For the text-containing cell, return its midpoint in [X, Y] coordinate format. 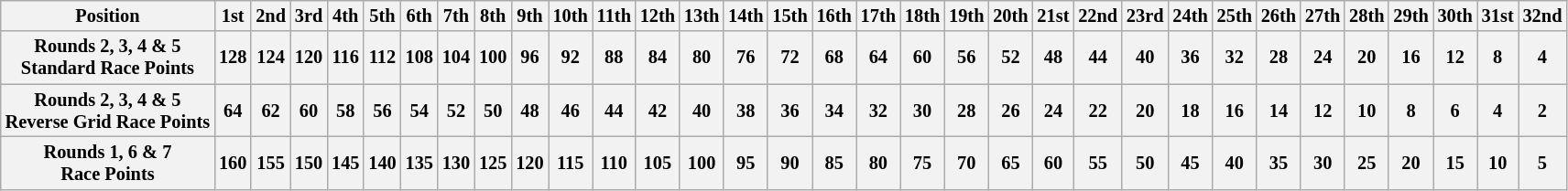
105 [658, 163]
26 [1010, 111]
75 [922, 163]
145 [345, 163]
124 [271, 58]
30th [1455, 16]
Rounds 2, 3, 4 & 5 Reverse Grid Race Points [108, 111]
38 [746, 111]
84 [658, 58]
25th [1235, 16]
116 [345, 58]
58 [345, 111]
65 [1010, 163]
104 [456, 58]
28th [1367, 16]
160 [233, 163]
70 [966, 163]
35 [1279, 163]
18 [1190, 111]
15th [789, 16]
92 [571, 58]
21st [1053, 16]
17th [878, 16]
140 [382, 163]
6 [1455, 111]
76 [746, 58]
7th [456, 16]
26th [1279, 16]
25 [1367, 163]
1st [233, 16]
Rounds 1, 6 & 7Race Points [108, 163]
13th [702, 16]
Rounds 2, 3, 4 & 5 Standard Race Points [108, 58]
95 [746, 163]
155 [271, 163]
72 [789, 58]
15 [1455, 163]
11th [614, 16]
96 [529, 58]
24th [1190, 16]
115 [571, 163]
31st [1498, 16]
2 [1542, 111]
2nd [271, 16]
5 [1542, 163]
16th [834, 16]
19th [966, 16]
8th [493, 16]
5th [382, 16]
9th [529, 16]
Position [108, 16]
55 [1097, 163]
46 [571, 111]
12th [658, 16]
150 [309, 163]
3rd [309, 16]
4th [345, 16]
42 [658, 111]
130 [456, 163]
112 [382, 58]
23rd [1145, 16]
29th [1410, 16]
54 [419, 111]
108 [419, 58]
34 [834, 111]
68 [834, 58]
90 [789, 163]
14 [1279, 111]
20th [1010, 16]
18th [922, 16]
135 [419, 163]
22 [1097, 111]
6th [419, 16]
45 [1190, 163]
125 [493, 163]
62 [271, 111]
27th [1323, 16]
22nd [1097, 16]
32nd [1542, 16]
88 [614, 58]
110 [614, 163]
14th [746, 16]
128 [233, 58]
10th [571, 16]
85 [834, 163]
